Detect which cell encompasses the target text, then output its (x, y) center coordinate. 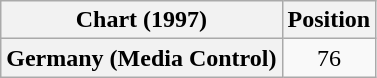
Germany (Media Control) (142, 58)
76 (329, 58)
Chart (1997) (142, 20)
Position (329, 20)
